Provide the [X, Y] coordinate of the cell's center where the given text is located.  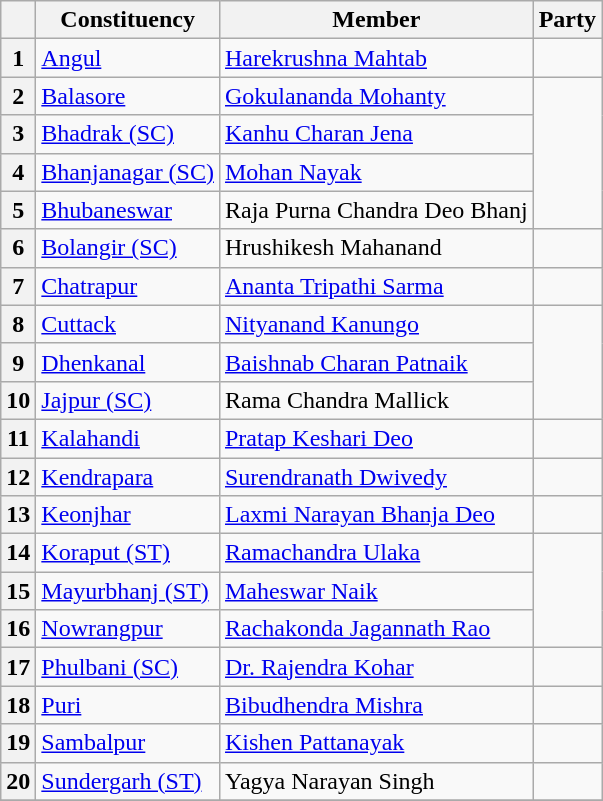
Phulbani (SC) [128, 667]
9 [18, 362]
Mohan Nayak [376, 172]
Chatrapur [128, 286]
15 [18, 591]
17 [18, 667]
Member [376, 20]
3 [18, 134]
Jajpur (SC) [128, 400]
Constituency [128, 20]
Pratap Keshari Deo [376, 438]
Sundergarh (ST) [128, 781]
Dhenkanal [128, 362]
20 [18, 781]
Sambalpur [128, 743]
Nityanand Kanungo [376, 324]
Cuttack [128, 324]
10 [18, 400]
1 [18, 58]
Kalahandi [128, 438]
Maheswar Naik [376, 591]
Raja Purna Chandra Deo Bhanj [376, 210]
Rachakonda Jagannath Rao [376, 629]
Koraput (ST) [128, 553]
6 [18, 248]
8 [18, 324]
Kishen Pattanayak [376, 743]
Nowrangpur [128, 629]
Mayurbhanj (ST) [128, 591]
Kanhu Charan Jena [376, 134]
5 [18, 210]
Hrushikesh Mahanand [376, 248]
13 [18, 515]
Laxmi Narayan Bhanja Deo [376, 515]
Angul [128, 58]
Bhanjanagar (SC) [128, 172]
Yagya Narayan Singh [376, 781]
Harekrushna Mahtab [376, 58]
12 [18, 477]
11 [18, 438]
7 [18, 286]
Gokulananda Mohanty [376, 96]
Rama Chandra Mallick [376, 400]
Keonjhar [128, 515]
14 [18, 553]
Bibudhendra Mishra [376, 705]
Surendranath Dwivedy [376, 477]
Ramachandra Ulaka [376, 553]
Baishnab Charan Patnaik [376, 362]
Ananta Tripathi Sarma [376, 286]
Balasore [128, 96]
18 [18, 705]
19 [18, 743]
4 [18, 172]
Bhubaneswar [128, 210]
Kendrapara [128, 477]
Bhadrak (SC) [128, 134]
Dr. Rajendra Kohar [376, 667]
16 [18, 629]
2 [18, 96]
Puri [128, 705]
Party [567, 20]
Bolangir (SC) [128, 248]
